Find where the given text appears and provide that cell's center as [x, y] coordinate. 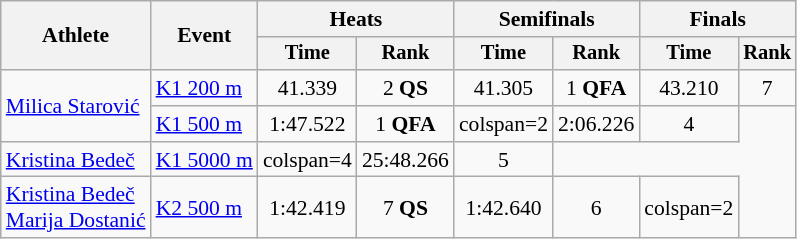
K1 5000 m [204, 160]
25:48.266 [406, 160]
K2 500 m [204, 208]
Athlete [76, 36]
1:42.419 [308, 208]
2 QS [406, 88]
Event [204, 36]
4 [688, 124]
colspan=4 [308, 160]
1:47.522 [308, 124]
Kristina Bedeč [76, 160]
Milica Starović [76, 106]
41.339 [308, 88]
K1 500 m [204, 124]
Heats [356, 19]
7 QS [406, 208]
Finals [718, 19]
1:42.640 [504, 208]
K1 200 m [204, 88]
41.305 [504, 88]
6 [596, 208]
Semifinals [546, 19]
7 [767, 88]
2:06.226 [596, 124]
43.210 [688, 88]
Kristina BedečMarija Dostanić [76, 208]
5 [504, 160]
